Extract the [x, y] coordinate from the center of the cell holding the provided text.  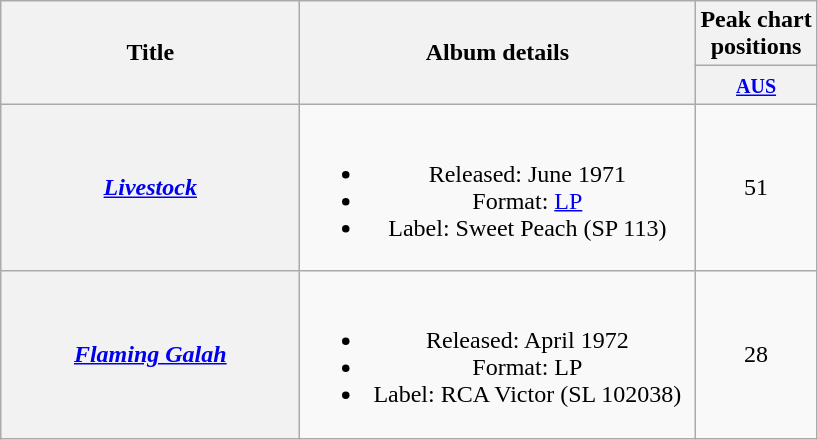
Peak chartpositions [756, 34]
Livestock [150, 188]
28 [756, 354]
Released: June 1971Format: LPLabel: Sweet Peach (SP 113) [498, 188]
Album details [498, 52]
Flaming Galah [150, 354]
51 [756, 188]
Title [150, 52]
Released: April 1972Format: LPLabel: RCA Victor (SL 102038) [498, 354]
AUS [756, 85]
